Provide the [X, Y] coordinate of the cell's center where the given text is located.  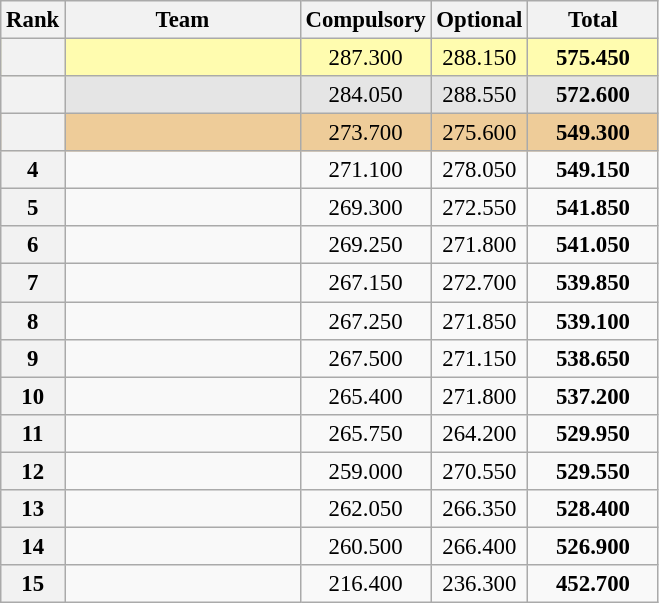
Optional [480, 20]
288.550 [480, 95]
8 [33, 321]
265.400 [366, 396]
13 [33, 509]
537.200 [594, 396]
528.400 [594, 509]
5 [33, 208]
267.250 [366, 321]
10 [33, 396]
275.600 [480, 133]
538.650 [594, 358]
541.850 [594, 208]
266.400 [480, 546]
272.550 [480, 208]
9 [33, 358]
529.550 [594, 471]
Team [183, 20]
7 [33, 283]
269.250 [366, 245]
264.200 [480, 433]
271.100 [366, 170]
216.400 [366, 584]
287.300 [366, 58]
270.550 [480, 471]
265.750 [366, 433]
271.150 [480, 358]
266.350 [480, 509]
11 [33, 433]
526.900 [594, 546]
267.500 [366, 358]
539.850 [594, 283]
4 [33, 170]
288.150 [480, 58]
549.300 [594, 133]
6 [33, 245]
575.450 [594, 58]
262.050 [366, 509]
15 [33, 584]
12 [33, 471]
539.100 [594, 321]
Rank [33, 20]
273.700 [366, 133]
549.150 [594, 170]
Compulsory [366, 20]
269.300 [366, 208]
541.050 [594, 245]
572.600 [594, 95]
278.050 [480, 170]
452.700 [594, 584]
Total [594, 20]
272.700 [480, 283]
260.500 [366, 546]
14 [33, 546]
271.850 [480, 321]
267.150 [366, 283]
259.000 [366, 471]
284.050 [366, 95]
529.950 [594, 433]
236.300 [480, 584]
